Scan for the cell matching the given text and deliver its (x, y) coordinate at center. 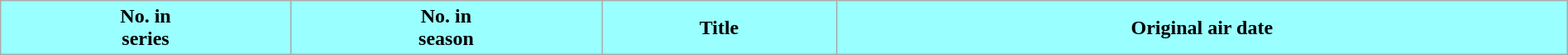
No. inseason (446, 28)
Original air date (1202, 28)
Title (719, 28)
No. inseries (146, 28)
